Locate the cell with the specified text and output its (x, y) center coordinate. 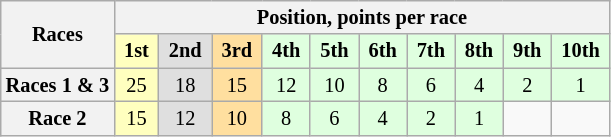
25 (136, 85)
9th (527, 51)
8th (479, 51)
10th (580, 51)
Race 2 (58, 118)
3rd (237, 51)
6th (382, 51)
7th (431, 51)
Races (58, 34)
Races 1 & 3 (58, 85)
18 (186, 85)
5th (334, 51)
4th (286, 51)
2nd (186, 51)
1st (136, 51)
Position, points per race (362, 17)
